Scan for the cell matching the given text and deliver its (X, Y) coordinate at center. 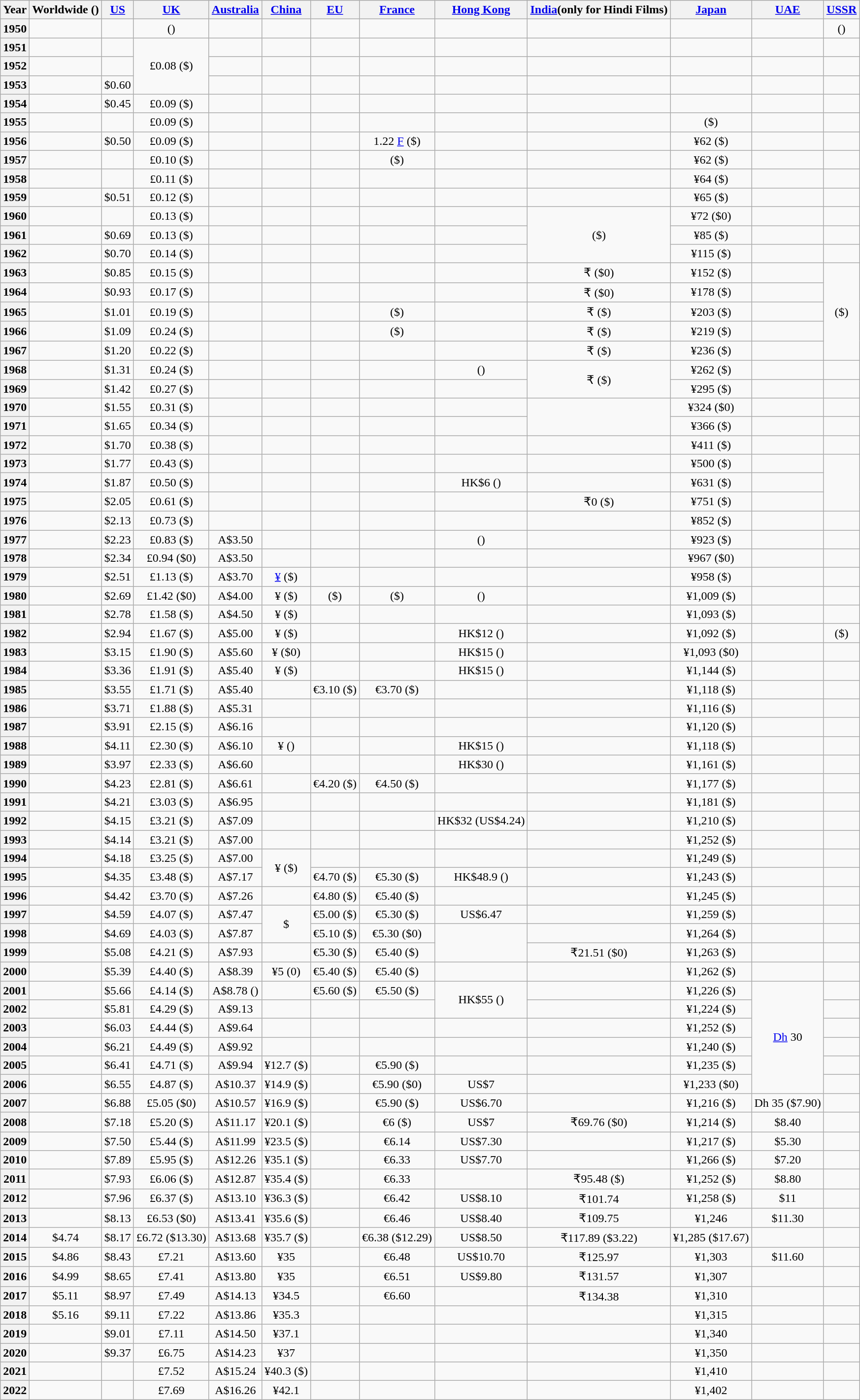
¥1,263 ($) (711, 953)
£1.90 ($) (171, 652)
£2.81 ($) (171, 783)
$1.55 (117, 408)
¥ () (286, 746)
€4.20 ($) (335, 783)
¥1,303 (711, 1257)
£5.20 ($) (171, 1122)
HK$12 () (481, 633)
¥34.5 (286, 1296)
$2.23 (117, 540)
₹117.89 ($3.22) (599, 1237)
₹101.74 (599, 1198)
£0.83 ($) (171, 540)
A$13.10 (235, 1198)
€6.48 (397, 1257)
€4.50 ($) (397, 783)
£4.14 ($) (171, 990)
1988 (15, 746)
$4.14 (117, 839)
£0.08 ($) (171, 66)
€3.70 ($) (397, 689)
$1.77 (117, 464)
£0.31 ($) (171, 408)
$8.80 (788, 1179)
HK$30 () (481, 764)
¥1,217 ($) (711, 1141)
$5.30 (788, 1141)
Year (15, 10)
$7.89 (117, 1160)
¥219 ($) (711, 331)
1998 (15, 933)
₹21.51 ($0) (599, 953)
2006 (15, 1084)
1999 (15, 953)
€3.10 ($) (335, 689)
A$13.86 (235, 1315)
£0.17 ($) (171, 292)
£3.70 ($) (171, 896)
$7.20 (788, 1160)
A$13.60 (235, 1257)
$8.40 (788, 1122)
¥751 ($) (711, 502)
¥1,410 (711, 1371)
$11.30 (788, 1218)
¥1,340 (711, 1334)
A$9.92 (235, 1047)
$9.37 (117, 1353)
$6.88 (117, 1103)
¥ ($0) (286, 652)
¥500 ($) (711, 464)
1994 (15, 858)
¥1,177 ($) (711, 783)
¥20.1 ($) (286, 1122)
€6.46 (397, 1218)
$0.69 (117, 235)
$1.31 (117, 370)
A$10.37 (235, 1084)
2010 (15, 1160)
1969 (15, 389)
$0.51 (117, 197)
¥1,307 (711, 1276)
A$6.61 (235, 783)
1958 (15, 178)
Dh 30 (788, 1037)
A$6.10 (235, 746)
2002 (15, 1009)
A$8.39 (235, 971)
A$10.57 (235, 1103)
€6.42 (397, 1198)
¥1,092 ($) (711, 633)
¥1,249 ($) (711, 858)
$11 (788, 1198)
¥1,214 ($) (711, 1122)
1960 (15, 216)
¥35.7 ($) (286, 1237)
£7.49 (171, 1296)
Australia (235, 10)
$4.86 (66, 1257)
¥37.1 (286, 1334)
$4.69 (117, 933)
₹125.97 (599, 1257)
Japan (711, 10)
¥1,093 ($0) (711, 652)
¥1,285 ($17.67) (711, 1237)
A$5.31 (235, 708)
¥631 ($) (711, 482)
£2.33 ($) (171, 764)
US$6.47 (481, 915)
2003 (15, 1028)
1965 (15, 312)
$4.42 (117, 896)
$5.81 (117, 1009)
¥42.1 (286, 1390)
£5.05 ($0) (171, 1103)
2018 (15, 1315)
¥852 ($) (711, 520)
$2.69 (117, 596)
$1.01 (117, 312)
$5.39 (117, 971)
1957 (15, 160)
¥1,161 ($) (711, 764)
¥5 (0) (286, 971)
¥35.4 ($) (286, 1179)
¥12.7 ($) (286, 1065)
2013 (15, 1218)
$4.74 (66, 1237)
1993 (15, 839)
$8.43 (117, 1257)
2020 (15, 1353)
1974 (15, 482)
¥178 ($) (711, 292)
2000 (15, 971)
¥16.9 ($) (286, 1103)
£0.11 ($) (171, 178)
£1.91 ($) (171, 671)
¥65 ($) (711, 197)
¥72 ($0) (711, 216)
£6.75 (171, 1353)
¥1,226 ($) (711, 990)
1.22 F ($) (397, 141)
$7.93 (117, 1179)
1989 (15, 764)
$7.96 (117, 1198)
$2.13 (117, 520)
A$7.93 (235, 953)
$4.99 (66, 1276)
£6.37 ($) (171, 1198)
$9.11 (117, 1315)
$2.78 (117, 615)
2022 (15, 1390)
₹0 ($) (599, 502)
UAE (788, 10)
¥64 ($) (711, 178)
1978 (15, 558)
¥1,235 ($) (711, 1065)
€4.80 ($) (335, 896)
£0.34 ($) (171, 426)
€6 ($) (397, 1122)
1972 (15, 445)
$2.34 (117, 558)
1952 (15, 66)
₹131.57 (599, 1276)
¥1,350 (711, 1353)
¥35.1 ($) (286, 1160)
¥37 (286, 1353)
1968 (15, 370)
1955 (15, 122)
€5.90 ($0) (397, 1084)
$4.21 (117, 802)
₹109.75 (599, 1218)
£2.15 ($) (171, 727)
1956 (15, 141)
$3.97 (117, 764)
1954 (15, 103)
¥967 ($0) (711, 558)
$4.23 (117, 783)
£1.13 ($) (171, 577)
$6.41 (117, 1065)
¥1,181 ($) (711, 802)
1953 (15, 85)
¥366 ($) (711, 426)
A$12.87 (235, 1179)
£7.69 (171, 1390)
$0.45 (117, 103)
£5.44 ($) (171, 1141)
$3.91 (117, 727)
£4.71 ($) (171, 1065)
1971 (15, 426)
$1.20 (117, 351)
¥236 ($) (711, 351)
$8.13 (117, 1218)
$0.50 (117, 141)
¥40.3 ($) (286, 1371)
A$13.68 (235, 1237)
¥1,262 ($) (711, 971)
A$5.00 (235, 633)
HK$32 (US$4.24) (481, 820)
1973 (15, 464)
A$11.99 (235, 1141)
¥1,266 ($) (711, 1160)
¥411 ($) (711, 445)
1980 (15, 596)
£0.38 ($) (171, 445)
¥1,116 ($) (711, 708)
¥1,264 ($) (711, 933)
€5.10 ($) (335, 933)
China (286, 10)
$5.11 (66, 1296)
€5.00 ($) (335, 915)
£0.14 ($) (171, 254)
$0.70 (117, 254)
£4.49 ($) (171, 1047)
$5.08 (117, 953)
£4.29 ($) (171, 1009)
1982 (15, 633)
2007 (15, 1103)
A$6.16 (235, 727)
1991 (15, 802)
£1.88 ($) (171, 708)
¥1,009 ($) (711, 596)
$6.03 (117, 1028)
USSR (841, 10)
A$7.26 (235, 896)
A$4.50 (235, 615)
1966 (15, 331)
$1.09 (117, 331)
¥1,144 ($) (711, 671)
A$16.26 (235, 1390)
1997 (15, 915)
1951 (15, 47)
£4.44 ($) (171, 1028)
Worldwide () (66, 10)
$7.18 (117, 1122)
£7.11 (171, 1334)
¥85 ($) (711, 235)
Dh 35 ($7.90) (788, 1103)
¥1,233 ($0) (711, 1084)
$1.87 (117, 482)
A$4.00 (235, 596)
2017 (15, 1296)
India(only for Hindi Films) (599, 10)
£0.73 ($) (171, 520)
₹95.48 ($) (599, 1179)
£7.52 (171, 1371)
A$6.60 (235, 764)
1992 (15, 820)
1950 (15, 29)
$4.59 (117, 915)
France (397, 10)
¥324 ($0) (711, 408)
$2.51 (117, 577)
US$8.50 (481, 1237)
1983 (15, 652)
$6.21 (117, 1047)
A$8.78 () (235, 990)
$8.17 (117, 1237)
€4.70 ($) (335, 877)
1970 (15, 408)
€6.60 (397, 1296)
2001 (15, 990)
HK$48.9 () (481, 877)
¥1,120 ($) (711, 727)
1979 (15, 577)
A$14.13 (235, 1296)
¥1,093 ($) (711, 615)
¥1,216 ($) (711, 1103)
1996 (15, 896)
$3.55 (117, 689)
€6.51 (397, 1276)
1985 (15, 689)
£0.61 ($) (171, 502)
$1.65 (117, 426)
¥14.9 ($) (286, 1084)
£0.15 ($) (171, 273)
¥1,224 ($) (711, 1009)
£3.03 ($) (171, 802)
A$5.60 (235, 652)
$2.05 (117, 502)
£4.40 ($) (171, 971)
¥152 ($) (711, 273)
$1.42 (117, 389)
1975 (15, 502)
₹69.76 ($0) (599, 1122)
€5.50 ($) (397, 990)
$3.15 (117, 652)
₹134.38 (599, 1296)
A$14.50 (235, 1334)
¥203 ($) (711, 312)
$3.36 (117, 671)
¥35.3 (286, 1315)
¥1,310 (711, 1296)
$4.15 (117, 820)
¥923 ($) (711, 540)
1963 (15, 273)
£6.72 ($13.30) (171, 1237)
A$3.70 (235, 577)
2012 (15, 1198)
1962 (15, 254)
1995 (15, 877)
1959 (15, 197)
EU (335, 10)
£1.58 ($) (171, 615)
2011 (15, 1179)
$3.71 (117, 708)
$4.18 (117, 858)
2015 (15, 1257)
£0.10 ($) (171, 160)
$0.85 (117, 273)
1961 (15, 235)
£1.67 ($) (171, 633)
£1.71 ($) (171, 689)
$4.11 (117, 746)
US (117, 10)
1967 (15, 351)
£1.42 ($0) (171, 596)
1977 (15, 540)
¥1,402 (711, 1390)
$9.01 (117, 1334)
€5.30 ($0) (397, 933)
1981 (15, 615)
£4.03 ($) (171, 933)
1984 (15, 671)
1986 (15, 708)
Hong Kong (481, 10)
¥1,245 ($) (711, 896)
2005 (15, 1065)
$5.66 (117, 990)
1976 (15, 520)
A$14.23 (235, 1353)
£0.43 ($) (171, 464)
A$7.87 (235, 933)
¥1,258 ($) (711, 1198)
$11.60 (788, 1257)
$7.50 (117, 1141)
A$6.95 (235, 802)
£6.06 ($) (171, 1179)
£7.22 (171, 1315)
2021 (15, 1371)
¥1,243 ($) (711, 877)
£0.50 ($) (171, 482)
¥1,246 (711, 1218)
£6.53 ($0) (171, 1218)
£0.19 ($) (171, 312)
$8.97 (117, 1296)
¥36.3 ($) (286, 1198)
$0.60 (117, 85)
¥35.6 ($) (286, 1218)
£0.12 ($) (171, 197)
2019 (15, 1334)
HK$55 () (481, 999)
¥262 ($) (711, 370)
US$6.70 (481, 1103)
€6.14 (397, 1141)
A$7.17 (235, 877)
1987 (15, 727)
$5.16 (66, 1315)
£4.87 ($) (171, 1084)
¥1,240 ($) (711, 1047)
¥115 ($) (711, 254)
A$7.47 (235, 915)
€5.60 ($) (335, 990)
¥1,210 ($) (711, 820)
US$9.80 (481, 1276)
£0.94 ($0) (171, 558)
£7.21 (171, 1257)
A$9.64 (235, 1028)
¥23.5 ($) (286, 1141)
€6.38 ($12.29) (397, 1237)
$4.35 (117, 877)
$0.93 (117, 292)
¥1,259 ($) (711, 915)
1990 (15, 783)
2014 (15, 1237)
US$7.70 (481, 1160)
A$15.24 (235, 1371)
£0.27 ($) (171, 389)
£2.30 ($) (171, 746)
£4.21 ($) (171, 953)
$1.70 (117, 445)
2016 (15, 1276)
£0.22 ($) (171, 351)
£4.07 ($) (171, 915)
HK$6 () (481, 482)
A$7.09 (235, 820)
US$8.10 (481, 1198)
2009 (15, 1141)
$6.55 (117, 1084)
A$12.26 (235, 1160)
US$7.30 (481, 1141)
£3.25 ($) (171, 858)
$2.94 (117, 633)
1964 (15, 292)
2008 (15, 1122)
US$8.40 (481, 1218)
¥295 ($) (711, 389)
¥1,315 (711, 1315)
2004 (15, 1047)
UK (171, 10)
A$13.41 (235, 1218)
$8.65 (117, 1276)
¥958 ($) (711, 577)
US$10.70 (481, 1257)
A$9.94 (235, 1065)
£5.95 ($) (171, 1160)
A$9.13 (235, 1009)
A$13.80 (235, 1276)
£3.48 ($) (171, 877)
£7.41 (171, 1276)
$ (286, 924)
A$11.17 (235, 1122)
